Capture the cell that displays the provided text and extract its [X, Y] central coordinate. 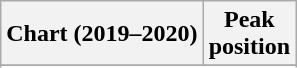
Peakposition [249, 34]
Chart (2019–2020) [102, 34]
